Determine the [X, Y] coordinate at the center of the cell enclosing the given text.  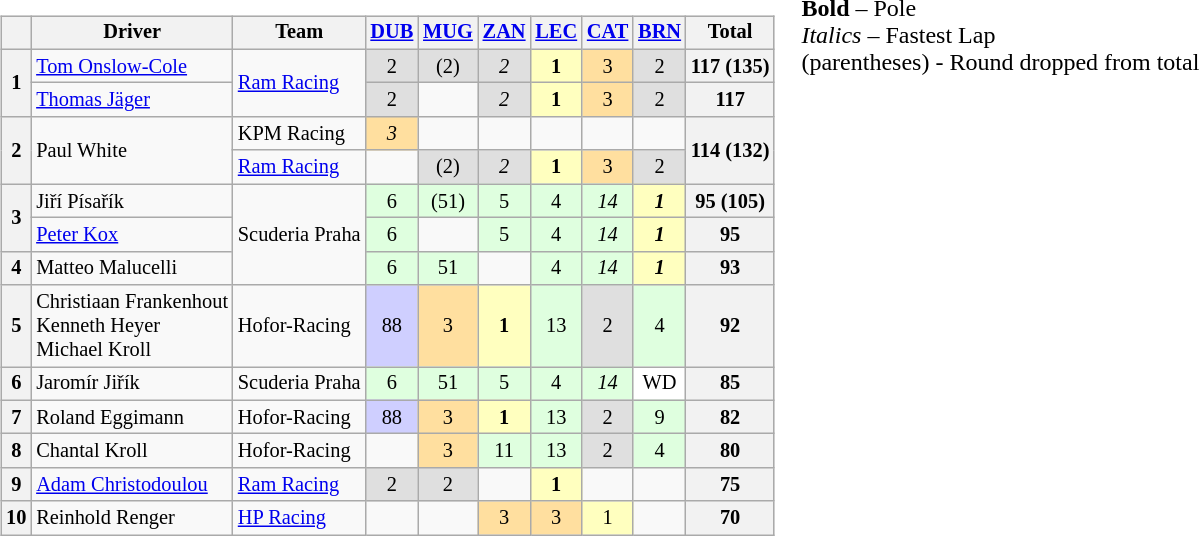
85 [730, 384]
CAT [608, 33]
ZAN [504, 33]
95 (105) [730, 201]
11 [504, 451]
117 (135) [730, 66]
Paul White [132, 150]
Roland Eggimann [132, 417]
Driver [132, 33]
Peter Kox [132, 235]
117 [730, 100]
Christiaan Frankenhout Kenneth Heyer Michael Kroll [132, 326]
82 [730, 417]
Jiří Písařík [132, 201]
Adam Christodoulou [132, 485]
114 (132) [730, 150]
KPM Racing [300, 134]
WD [660, 384]
Reinhold Renger [132, 518]
Jaromír Jiřík [132, 384]
95 [730, 235]
Tom Onslow-Cole [132, 66]
Chantal Kroll [132, 451]
MUG [448, 33]
Team [300, 33]
75 [730, 485]
70 [730, 518]
92 [730, 326]
Matteo Malucelli [132, 268]
LEC [556, 33]
7 [16, 417]
BRN [660, 33]
10 [16, 518]
80 [730, 451]
(51) [448, 201]
93 [730, 268]
HP Racing [300, 518]
Total [730, 33]
Thomas Jäger [132, 100]
DUB [392, 33]
8 [16, 451]
